Return the (x, y) coordinate for the center point of the cell that contains the specified text.  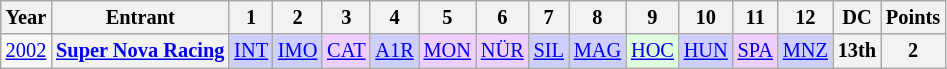
9 (652, 17)
MAG (598, 51)
6 (502, 17)
INT (251, 51)
SPA (756, 51)
13th (857, 51)
HOC (652, 51)
SIL (549, 51)
2002 (26, 51)
DC (857, 17)
8 (598, 17)
Super Nova Racing (140, 51)
HUN (706, 51)
10 (706, 17)
11 (756, 17)
5 (448, 17)
Entrant (140, 17)
Points (913, 17)
Year (26, 17)
1 (251, 17)
12 (806, 17)
CAT (346, 51)
4 (394, 17)
MNZ (806, 51)
A1R (394, 51)
IMO (298, 51)
7 (549, 17)
NÜR (502, 51)
MON (448, 51)
3 (346, 17)
